Output the [x, y] coordinate of the center of the cell containing the given text.  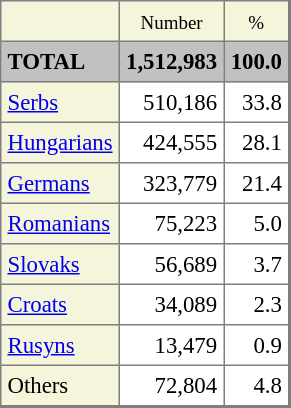
Rusyns [60, 345]
Others [60, 386]
% [257, 21]
Croats [60, 304]
TOTAL [60, 61]
100.0 [257, 61]
34,089 [172, 304]
56,689 [172, 264]
13,479 [172, 345]
510,186 [172, 102]
21.4 [257, 183]
Germans [60, 183]
Slovaks [60, 264]
3.7 [257, 264]
Serbs [60, 102]
Romanians [60, 223]
Hungarians [60, 142]
2.3 [257, 304]
1,512,983 [172, 61]
0.9 [257, 345]
424,555 [172, 142]
4.8 [257, 386]
5.0 [257, 223]
75,223 [172, 223]
72,804 [172, 386]
Number [172, 21]
28.1 [257, 142]
33.8 [257, 102]
323,779 [172, 183]
